Return the (x, y) coordinate for the center point of the cell that contains the specified text.  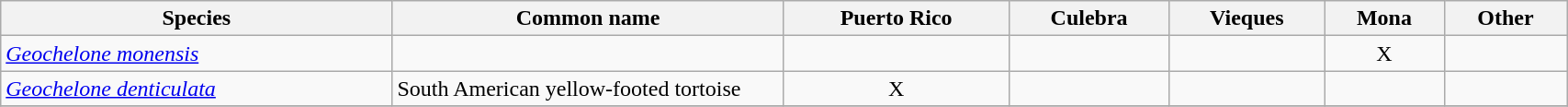
Common name (588, 18)
Other (1505, 18)
Geochelone denticulata (197, 89)
South American yellow-footed tortoise (588, 89)
Geochelone monensis (197, 53)
Vieques (1247, 18)
Culebra (1089, 18)
Mona (1385, 18)
Puerto Rico (897, 18)
Species (197, 18)
